Find where the given text appears and provide that cell's center as [x, y] coordinate. 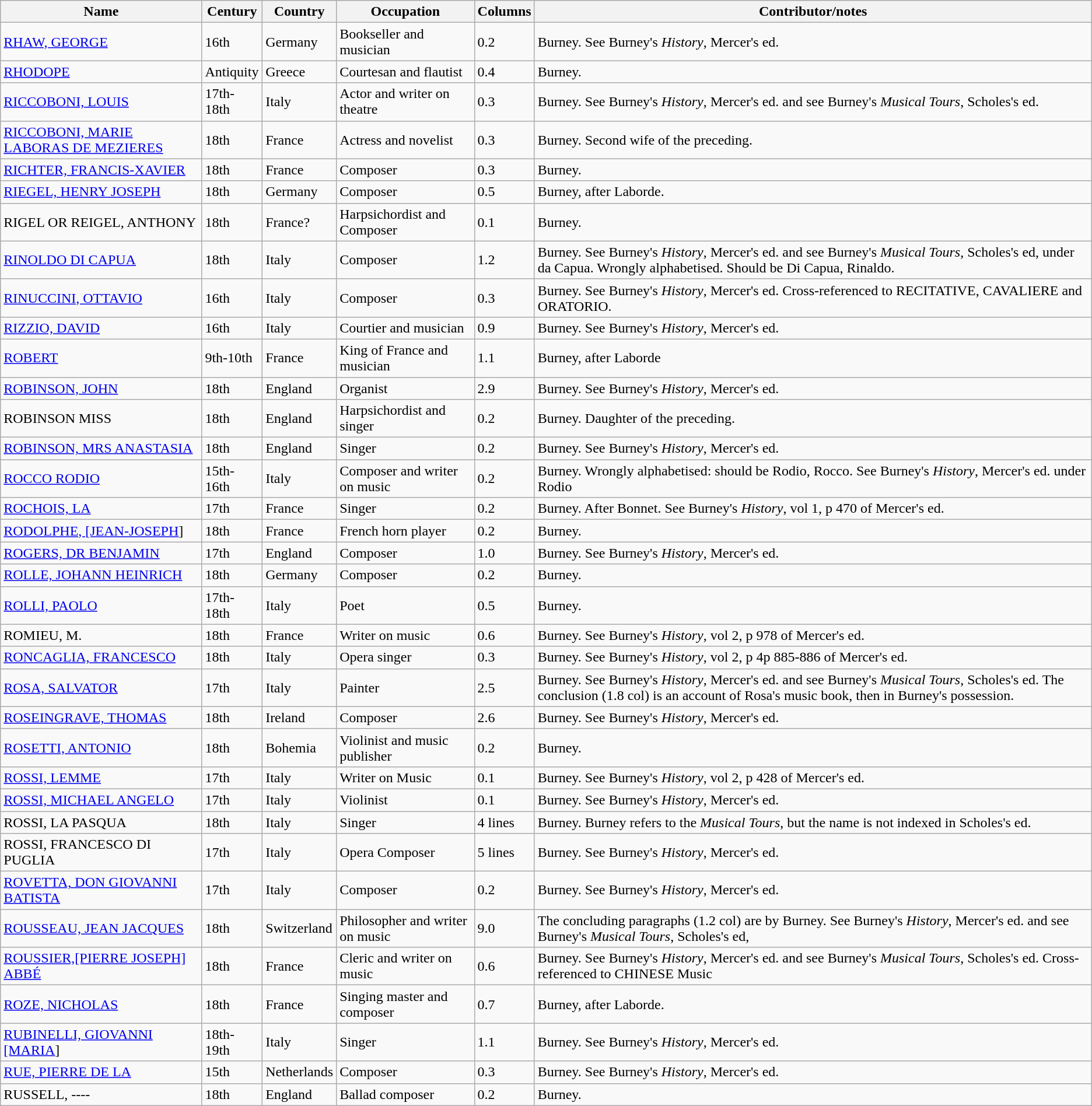
2.9 [504, 388]
RUBINELLI, GIOVANNI [MARIA] [101, 1042]
9th-10th [232, 358]
Netherlands [300, 1072]
Harpsichordist and Composer [405, 222]
RUSSELL, ---- [101, 1094]
Country [300, 12]
0.9 [504, 328]
Burney. See Burney's History, vol 2, p 4p 885-886 of Mercer's ed. [813, 657]
RODOLPHE, [JEAN-JOSEPH] [101, 531]
ROUSSEAU, JEAN JACQUES [101, 929]
RIZZIO, DAVID [101, 328]
ROBINSON, MRS ANASTASIA [101, 449]
15th [232, 1072]
Composer and writer on music [405, 478]
ROZE, NICHOLAS [101, 1005]
9.0 [504, 929]
RIGEL OR REIGEL, ANTHONY [101, 222]
The concluding paragraphs (1.2 col) are by Burney. See Burney's History, Mercer's ed. and see Burney's Musical Tours, Scholes's ed, [813, 929]
Burney. See Burney's History, Mercer's ed. and see Burney's Musical Tours, Scholes's ed. [813, 101]
ROSA, SALVATOR [101, 687]
Burney. Daughter of the preceding. [813, 419]
Burney. See Burney's History, vol 2, p 428 of Mercer's ed. [813, 778]
RHAW, GEORGE [101, 42]
RIEGEL, HENRY JOSEPH [101, 192]
Writer on Music [405, 778]
Writer on music [405, 635]
RICCOBONI, MARIE LABORAS DE MEZIERES [101, 140]
Contributor/notes [813, 12]
18th-19th [232, 1042]
Burney. See Burney's History, Mercer's ed. and see Burney's Musical Tours, Scholes's ed. Cross-referenced to CHINESE Music [813, 966]
ROVETTA, DON GIOVANNI BATISTA [101, 890]
2.6 [504, 717]
Actress and novelist [405, 140]
RINOLDO DI CAPUA [101, 260]
Painter [405, 687]
Burney. Second wife of the preceding. [813, 140]
RICHTER, FRANCIS-XAVIER [101, 170]
Name [101, 12]
Violinist [405, 800]
Occupation [405, 12]
15th-16th [232, 478]
Greece [300, 72]
Opera Composer [405, 853]
Columns [504, 12]
Singing master and composer [405, 1005]
1.0 [504, 553]
1.2 [504, 260]
ROLLI, PAOLO [101, 605]
Opera singer [405, 657]
Actor and writer on theatre [405, 101]
RICCOBONI, LOUIS [101, 101]
ROLLE, JOHANN HEINRICH [101, 575]
Switzerland [300, 929]
ROCHOIS, LA [101, 509]
5 lines [504, 853]
Burney. Burney refers to the Musical Tours, but the name is not indexed in Scholes's ed. [813, 822]
ROSSI, MICHAEL ANGELO [101, 800]
ROUSSIER,[PIERRE JOSEPH] ABBÉ [101, 966]
Cleric and writer on music [405, 966]
Century [232, 12]
ROGERS, DR BENJAMIN [101, 553]
Burney. Wrongly alphabetised: should be Rodio, Rocco. See Burney's History, Mercer's ed. under Rodio [813, 478]
ROSEINGRAVE, THOMAS [101, 717]
King of France and musician [405, 358]
Burney. See Burney's History, vol 2, p 978 of Mercer's ed. [813, 635]
Burney. After Bonnet. See Burney's History, vol 1, p 470 of Mercer's ed. [813, 509]
Courtesan and flautist [405, 72]
RUE, PIERRE DE LA [101, 1072]
ROSETTI, ANTONIO [101, 748]
ROCCO RODIO [101, 478]
Violinist and music publisher [405, 748]
French horn player [405, 531]
RINUCCINI, OTTAVIO [101, 297]
ROBINSON MISS [101, 419]
Organist [405, 388]
Burney. See Burney's History, Mercer's ed. Cross-referenced to RECITATIVE, CAVALIERE and ORATORIO. [813, 297]
Harpsichordist and singer [405, 419]
ROBINSON, JOHN [101, 388]
RONCAGLIA, FRANCESCO [101, 657]
2.5 [504, 687]
Poet [405, 605]
RHODOPE [101, 72]
Courtier and musician [405, 328]
0.4 [504, 72]
4 lines [504, 822]
ROMIEU, M. [101, 635]
Burney, after Laborde [813, 358]
Ballad composer [405, 1094]
ROSSI, LA PASQUA [101, 822]
Bookseller and musician [405, 42]
Antiquity [232, 72]
ROSSI, FRANCESCO DI PUGLIA [101, 853]
Ireland [300, 717]
ROBERT [101, 358]
ROSSI, LEMME [101, 778]
France? [300, 222]
0.7 [504, 1005]
Bohemia [300, 748]
Philosopher and writer on music [405, 929]
